Determine the (X, Y) coordinate at the center of the cell enclosing the given text.  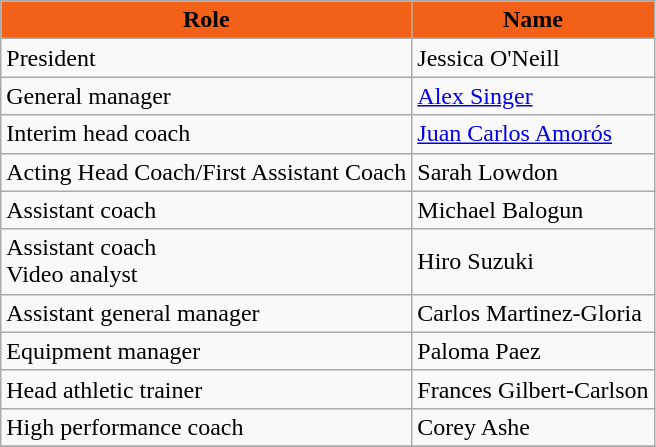
President (206, 58)
Assistant general manager (206, 313)
Jessica O'Neill (533, 58)
Assistant coachVideo analyst (206, 262)
Sarah Lowdon (533, 172)
Michael Balogun (533, 210)
Interim head coach (206, 134)
Corey Ashe (533, 427)
High performance coach (206, 427)
Carlos Martinez-Gloria (533, 313)
Paloma Paez (533, 351)
Acting Head Coach/First Assistant Coach (206, 172)
General manager (206, 96)
Equipment manager (206, 351)
Alex Singer (533, 96)
Assistant coach (206, 210)
Hiro Suzuki (533, 262)
Name (533, 20)
Role (206, 20)
Head athletic trainer (206, 389)
Juan Carlos Amorós (533, 134)
Frances Gilbert-Carlson (533, 389)
